For the text-containing cell, return its midpoint in (X, Y) coordinate format. 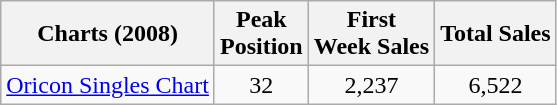
Total Sales (496, 34)
Oricon Singles Chart (108, 85)
2,237 (371, 85)
Charts (2008) (108, 34)
PeakPosition (261, 34)
FirstWeek Sales (371, 34)
32 (261, 85)
6,522 (496, 85)
